Find where the given text appears and provide that cell's center as [x, y] coordinate. 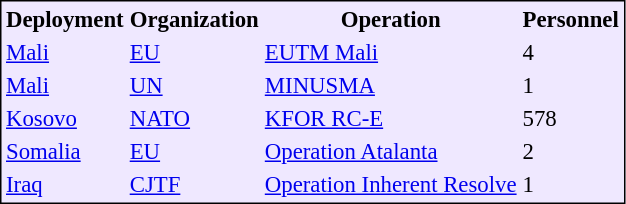
Organization [194, 19]
CJTF [194, 185]
UN [194, 85]
NATO [194, 119]
MINUSMA [390, 85]
Deployment [64, 19]
EUTM Mali [390, 53]
Somalia [64, 151]
Operation Atalanta [390, 151]
4 [570, 53]
2 [570, 151]
Iraq [64, 185]
578 [570, 119]
Personnel [570, 19]
Operation [390, 19]
Operation Inherent Resolve [390, 185]
Kosovo [64, 119]
KFOR RC-E [390, 119]
